Find where the given text appears and provide that cell's center as [x, y] coordinate. 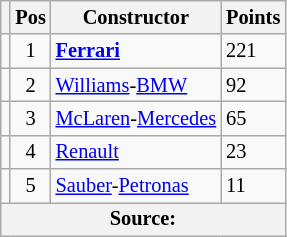
Williams-BMW [136, 85]
92 [253, 85]
4 [30, 152]
11 [253, 186]
Ferrari [136, 51]
Sauber-Petronas [136, 186]
Pos [30, 17]
Renault [136, 152]
Points [253, 17]
5 [30, 186]
221 [253, 51]
65 [253, 118]
3 [30, 118]
Constructor [136, 17]
1 [30, 51]
McLaren-Mercedes [136, 118]
Source: [143, 219]
2 [30, 85]
23 [253, 152]
